Determine the [x, y] coordinate at the center of the cell enclosing the given text.  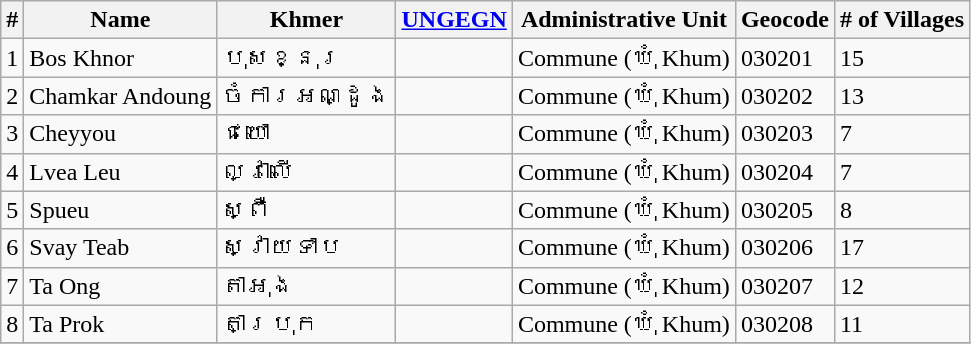
17 [902, 248]
030201 [784, 58]
4 [12, 172]
030208 [784, 324]
ស្ពឺ [306, 210]
UNGEGN [454, 20]
Khmer [306, 20]
Chamkar Andoung [120, 96]
Name [120, 20]
តាប្រុក [306, 324]
# [12, 20]
# of Villages [902, 20]
12 [902, 286]
បុសខ្នុរ [306, 58]
Svay Teab [120, 248]
ចំការអណ្ដូង [306, 96]
Cheyyou [120, 134]
Spueu [120, 210]
Lvea Leu [120, 172]
5 [12, 210]
តាអុង [306, 286]
030207 [784, 286]
030206 [784, 248]
6 [12, 248]
Geocode [784, 20]
15 [902, 58]
ល្វាលើ [306, 172]
030202 [784, 96]
Bos Khnor [120, 58]
Ta Prok [120, 324]
11 [902, 324]
3 [12, 134]
Ta Ong [120, 286]
13 [902, 96]
030203 [784, 134]
ជយោ [306, 134]
ស្វាយទាប [306, 248]
Administrative Unit [624, 20]
030205 [784, 210]
2 [12, 96]
1 [12, 58]
030204 [784, 172]
